Scan for the cell matching the given text and deliver its (X, Y) coordinate at center. 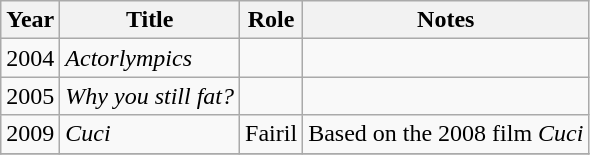
Role (272, 20)
Title (150, 20)
2009 (30, 134)
2005 (30, 96)
2004 (30, 58)
Why you still fat? (150, 96)
Year (30, 20)
Notes (446, 20)
Actorlympics (150, 58)
Based on the 2008 film Cuci (446, 134)
Fairil (272, 134)
Cuci (150, 134)
